Identify which cell holds the provided text, then report its (X, Y) central coordinate. 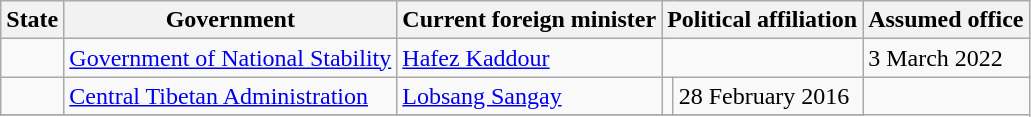
Current foreign minister (530, 20)
Government of National Stability (230, 58)
Government (230, 20)
Hafez Kaddour (530, 58)
Assumed office (946, 20)
Lobsang Sangay (530, 96)
Central Tibetan Administration (230, 96)
3 March 2022 (946, 58)
28 February 2016 (768, 96)
State (32, 20)
Political affiliation (762, 20)
